Search for the cell housing the specified text and yield its [X, Y] center coordinate. 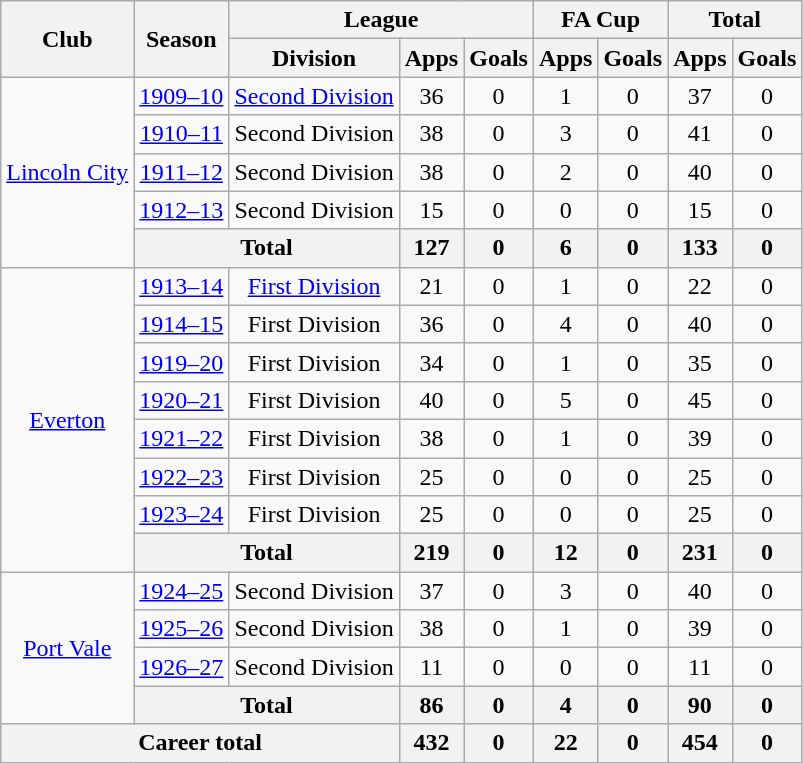
Port Vale [68, 648]
1909–10 [182, 96]
35 [700, 362]
219 [431, 553]
90 [700, 705]
432 [431, 743]
41 [700, 134]
21 [431, 286]
34 [431, 362]
Club [68, 39]
Season [182, 39]
127 [431, 248]
1921–22 [182, 438]
1911–12 [182, 172]
League [382, 20]
1924–25 [182, 591]
1922–23 [182, 477]
133 [700, 248]
Everton [68, 419]
12 [565, 553]
1926–27 [182, 667]
Lincoln City [68, 172]
2 [565, 172]
1925–26 [182, 629]
1914–15 [182, 324]
5 [565, 400]
231 [700, 553]
86 [431, 705]
454 [700, 743]
45 [700, 400]
1919–20 [182, 362]
Career total [200, 743]
1913–14 [182, 286]
1923–24 [182, 515]
1912–13 [182, 210]
Division [314, 58]
1920–21 [182, 400]
6 [565, 248]
1910–11 [182, 134]
FA Cup [600, 20]
